Determine the [x, y] coordinate at the center of the cell enclosing the given text.  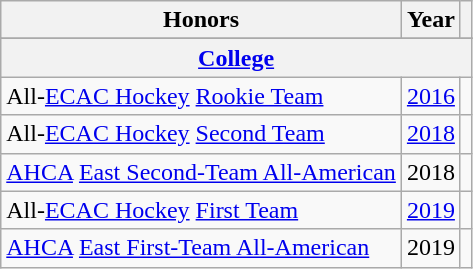
Honors [202, 20]
All-ECAC Hockey First Team [202, 210]
College [236, 58]
AHCA East First-Team All-American [202, 248]
All-ECAC Hockey Second Team [202, 134]
All-ECAC Hockey Rookie Team [202, 96]
2016 [430, 96]
AHCA East Second-Team All-American [202, 172]
Year [430, 20]
